Provide the (X, Y) coordinate of the cell's center where the given text is located.  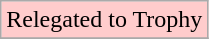
Relegated to Trophy (104, 20)
